Identify which cell holds the provided text, then report its [x, y] central coordinate. 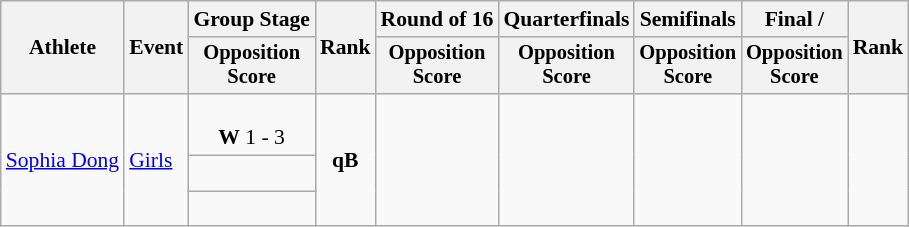
Semifinals [688, 19]
Round of 16 [438, 19]
W 1 - 3 [252, 124]
Group Stage [252, 19]
Event [156, 48]
Girls [156, 160]
Final / [794, 19]
Athlete [62, 48]
Sophia Dong [62, 160]
Quarterfinals [566, 19]
qB [346, 160]
